Find where the given text appears and provide that cell's center as (X, Y) coordinate. 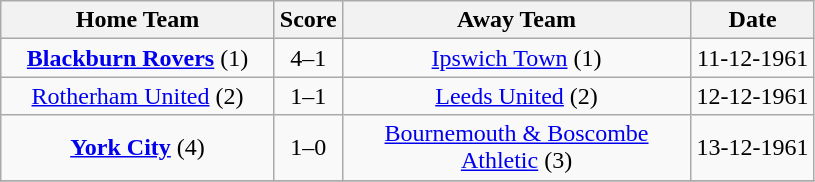
13-12-1961 (753, 148)
11-12-1961 (753, 58)
4–1 (308, 58)
Ipswich Town (1) (516, 58)
1–0 (308, 148)
York City (4) (138, 148)
Away Team (516, 20)
Rotherham United (2) (138, 96)
Date (753, 20)
12-12-1961 (753, 96)
1–1 (308, 96)
Home Team (138, 20)
Blackburn Rovers (1) (138, 58)
Bournemouth & Boscombe Athletic (3) (516, 148)
Leeds United (2) (516, 96)
Score (308, 20)
